Scan for the cell matching the given text and deliver its [X, Y] coordinate at center. 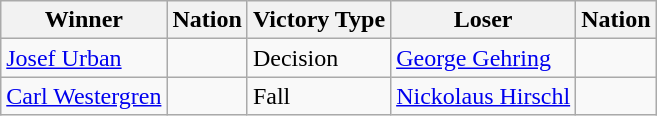
Winner [84, 20]
Decision [318, 58]
George Gehring [484, 58]
Victory Type [318, 20]
Nickolaus Hirschl [484, 96]
Loser [484, 20]
Fall [318, 96]
Carl Westergren [84, 96]
Josef Urban [84, 58]
